Locate the cell with the specified text and output its [x, y] center coordinate. 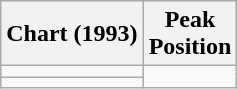
Chart (1993) [72, 34]
PeakPosition [190, 34]
